Extract the [X, Y] coordinate from the center of the cell holding the provided text.  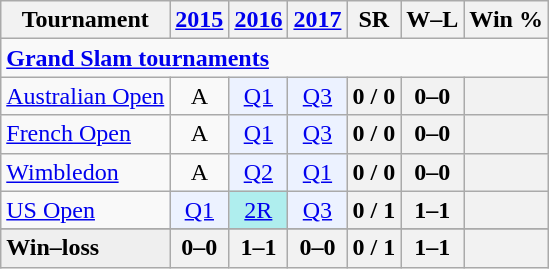
Wimbledon [86, 172]
Q2 [258, 172]
SR [374, 20]
2017 [318, 20]
2016 [258, 20]
Win–loss [86, 248]
W–L [432, 20]
Grand Slam tournaments [275, 58]
Tournament [86, 20]
French Open [86, 134]
Australian Open [86, 96]
2015 [200, 20]
2R [258, 210]
Win % [506, 20]
US Open [86, 210]
